Determine the (X, Y) coordinate at the center of the cell enclosing the given text.  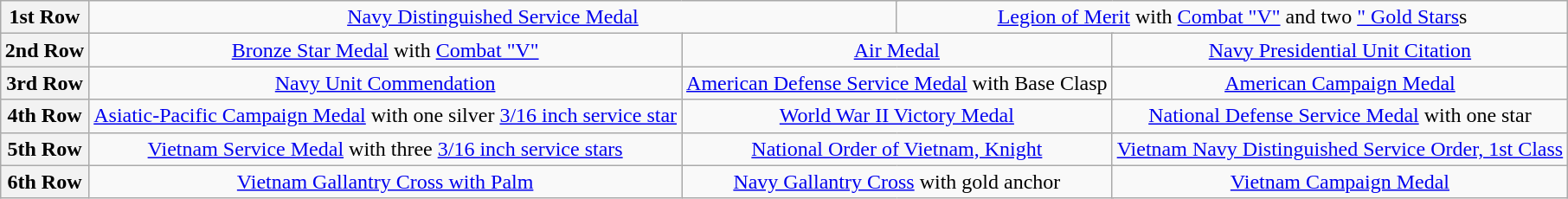
5th Row (44, 149)
Air Medal (897, 50)
Navy Presidential Unit Citation (1340, 50)
Legion of Merit with Combat "V" and two " Gold Starss (1232, 17)
Vietnam Campaign Medal (1340, 182)
6th Row (44, 182)
Navy Distinguished Service Medal (493, 17)
Bronze Star Medal with Combat "V" (386, 50)
Navy Unit Commendation (386, 83)
1st Row (44, 17)
3rd Row (44, 83)
American Defense Service Medal with Base Clasp (897, 83)
National Defense Service Medal with one star (1340, 116)
Navy Gallantry Cross with gold anchor (897, 182)
2nd Row (44, 50)
Vietnam Navy Distinguished Service Order, 1st Class (1340, 149)
4th Row (44, 116)
World War II Victory Medal (897, 116)
American Campaign Medal (1340, 83)
National Order of Vietnam, Knight (897, 149)
Vietnam Gallantry Cross with Palm (386, 182)
Asiatic-Pacific Campaign Medal with one silver 3/16 inch service star (386, 116)
Vietnam Service Medal with three 3/16 inch service stars (386, 149)
